Capture the cell that displays the provided text and extract its (X, Y) central coordinate. 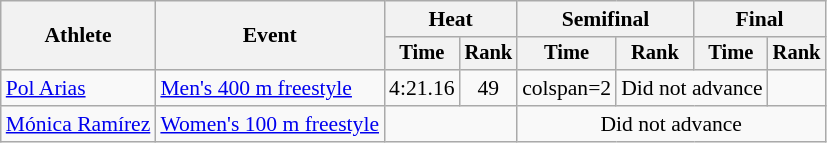
Heat (450, 19)
Semifinal (606, 19)
Athlete (78, 36)
49 (489, 88)
Mónica Ramírez (78, 124)
Women's 100 m freestyle (270, 124)
Pol Arias (78, 88)
colspan=2 (566, 88)
Men's 400 m freestyle (270, 88)
Event (270, 36)
4:21.16 (422, 88)
Final (760, 19)
